From the cell containing the given text, extract its center point as (x, y) coordinate. 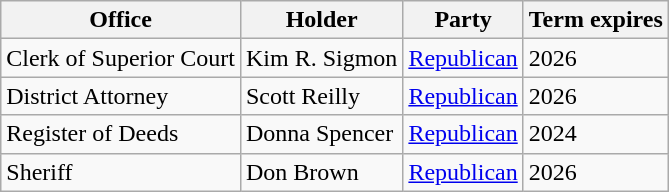
Party (463, 20)
Register of Deeds (121, 134)
District Attorney (121, 96)
Scott Reilly (321, 96)
Sheriff (121, 172)
Clerk of Superior Court (121, 58)
Kim R. Sigmon (321, 58)
Term expires (596, 20)
2024 (596, 134)
Donna Spencer (321, 134)
Holder (321, 20)
Office (121, 20)
Don Brown (321, 172)
